From the cell containing the given text, extract its center point as [X, Y] coordinate. 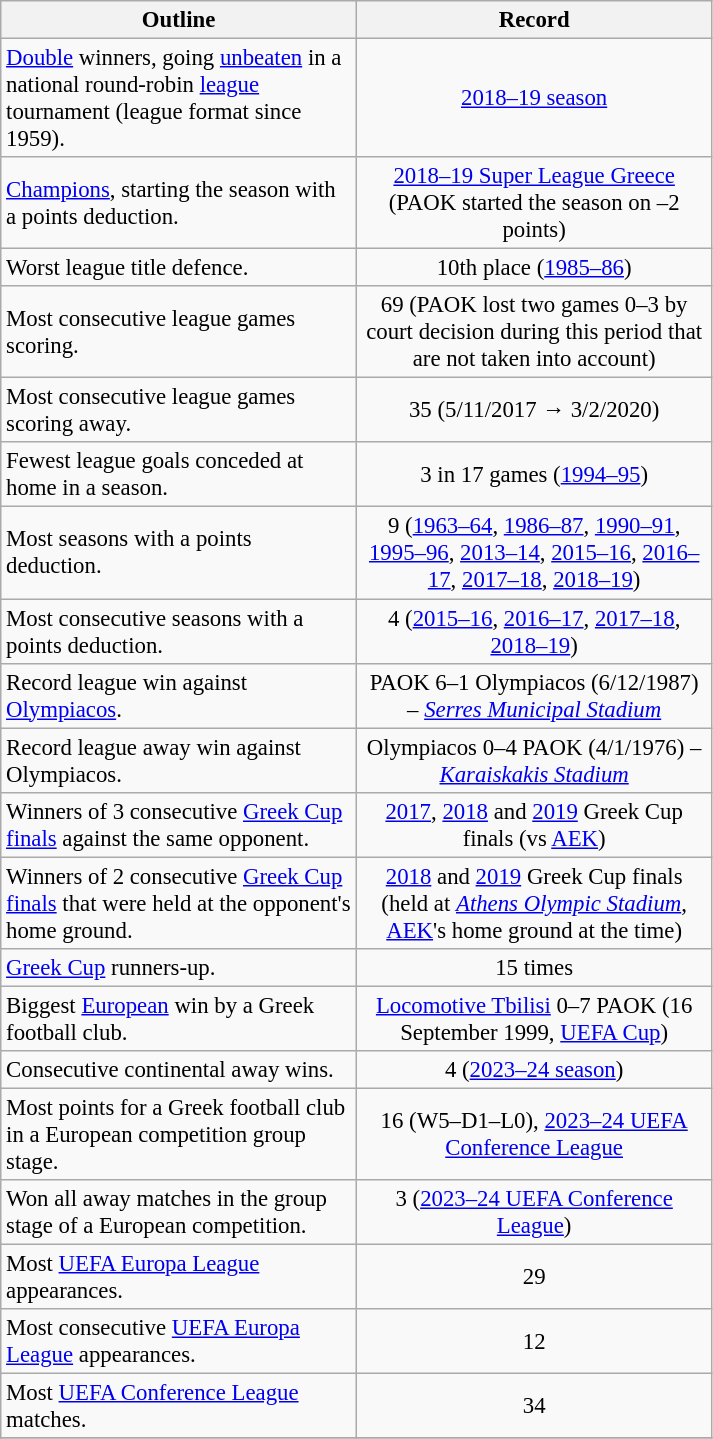
Winners of 3 consecutive Greek Cup finals against the same opponent. [179, 824]
15 times [534, 968]
4 (2023–24 season) [534, 1070]
Greek Cup runners-up. [179, 968]
Most consecutive UEFA Europa League appearances. [179, 1342]
Locomotive Tbilisi 0–7 PAOK (16 September 1999, UEFA Cup) [534, 1018]
Consecutive continental away wins. [179, 1070]
34 [534, 1406]
2018–19 Super League Greece (PAOK started the season on –2 points) [534, 203]
35 (5/11/2017 → 3/2/2020) [534, 410]
Most consecutive league games scoring away. [179, 410]
Record league away win against Olympiacos. [179, 760]
4 (2015–16, 2016–17, 2017–18, 2018–19) [534, 632]
3 in 17 games (1994–95) [534, 474]
Outline [179, 20]
2018–19 season [534, 98]
69 (PAOK lost two games 0–3 by court decision during this period that are not taken into account) [534, 332]
Olympiacos 0–4 PAOK (4/1/1976) – Karaiskakis Stadium [534, 760]
Double winners, going unbeaten in a national round-robin league tournament (league format since 1959). [179, 98]
3 (2023–24 UEFA Conference League) [534, 1212]
Champions, starting the season with a points deduction. [179, 203]
Fewest league goals conceded at home in a season. [179, 474]
9 (1963–64, 1986–87, 1990–91, 1995–96, 2013–14, 2015–16, 2016–17, 2017–18, 2018–19) [534, 553]
2018 and 2019 Greek Cup finals (held at Athens Olympic Stadium, AEK's home ground at the time) [534, 903]
PAOK 6–1 Olympiacos (6/12/1987) – Serres Municipal Stadium [534, 696]
16 (W5–D1–L0), 2023–24 UEFA Conference League [534, 1134]
Most points for a Greek football club in a European competition group stage. [179, 1134]
Most UEFA Conference League matches. [179, 1406]
2017, 2018 and 2019 Greek Cup finals (vs AEK) [534, 824]
Record [534, 20]
Most consecutive seasons with a points deduction. [179, 632]
29 [534, 1278]
Biggest European win by a Greek football club. [179, 1018]
Winners of 2 consecutive Greek Cup finals that were held at the opponent's home ground. [179, 903]
Most seasons with a points deduction. [179, 553]
Record league win against Olympiacos. [179, 696]
12 [534, 1342]
Won all away matches in the group stage of a European competition. [179, 1212]
10th place (1985–86) [534, 268]
Worst league title defence. [179, 268]
Most UEFA Europa League appearances. [179, 1278]
Most consecutive league games scoring. [179, 332]
